Detect which cell encompasses the target text, then output its [X, Y] center coordinate. 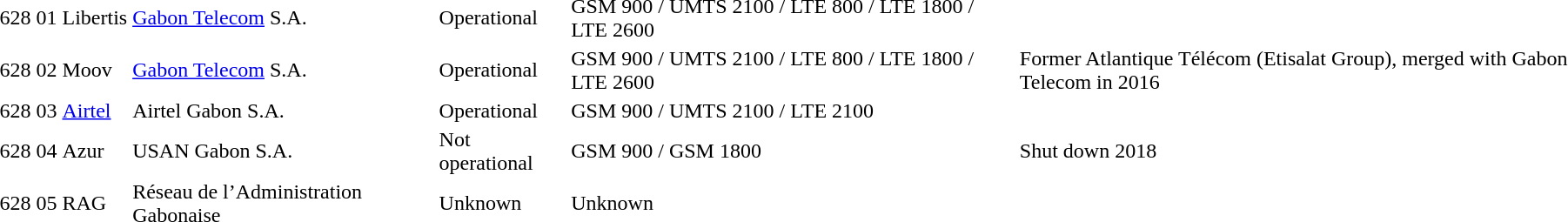
02 [47, 70]
Moov [95, 70]
Airtel [95, 111]
Airtel Gabon S.A. [284, 111]
GSM 900 / GSM 1800 [794, 151]
Gabon Telecom S.A. [284, 70]
03 [47, 111]
GSM 900 / UMTS 2100 / LTE 2100 [794, 111]
Azur [95, 151]
04 [47, 151]
USAN Gabon S.A. [284, 151]
GSM 900 / UMTS 2100 / LTE 800 / LTE 1800 / LTE 2600 [794, 70]
Not operational [503, 151]
